Locate the cell with the specified text and output its [X, Y] center coordinate. 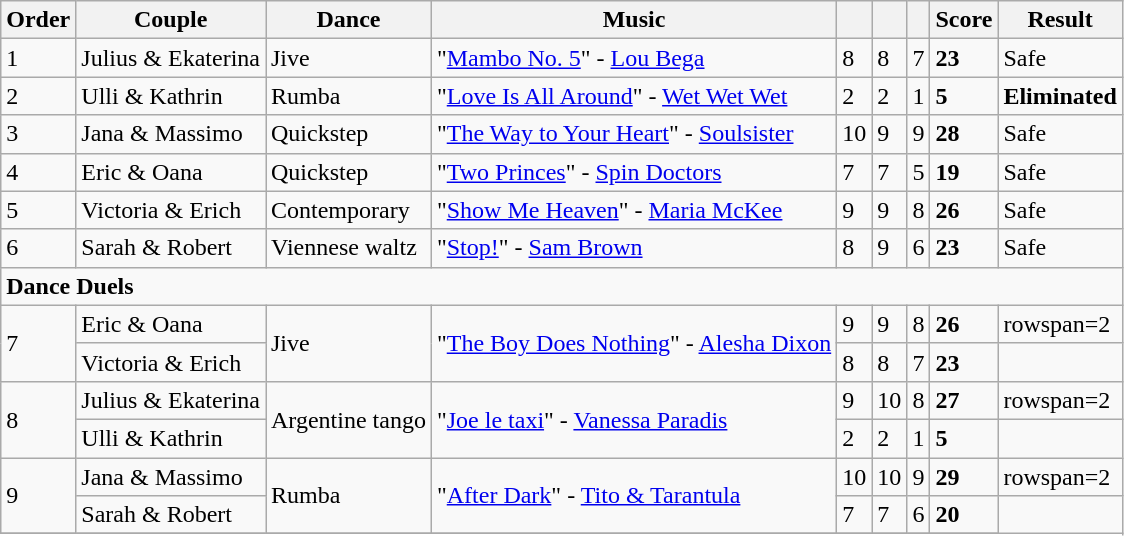
Dance Duels [562, 286]
"Two Princes" - Spin Doctors [634, 172]
20 [964, 515]
19 [964, 172]
"Mambo No. 5" - Lou Bega [634, 58]
Order [38, 20]
Couple [171, 20]
Viennese waltz [349, 248]
4 [38, 172]
Argentine tango [349, 419]
Result [1060, 20]
"The Way to Your Heart" - Soulsister [634, 134]
27 [964, 400]
28 [964, 134]
Eliminated [1060, 96]
"After Dark" - Tito & Tarantula [634, 496]
"Stop!" - Sam Brown [634, 248]
"Joe le taxi" - Vanessa Paradis [634, 419]
"Show Me Heaven" - Maria McKee [634, 210]
"The Boy Does Nothing" - Alesha Dixon [634, 343]
Contemporary [349, 210]
Score [964, 20]
29 [964, 477]
3 [38, 134]
Music [634, 20]
"Love Is All Around" - Wet Wet Wet [634, 96]
Dance [349, 20]
